Find where the given text appears and provide that cell's center as [X, Y] coordinate. 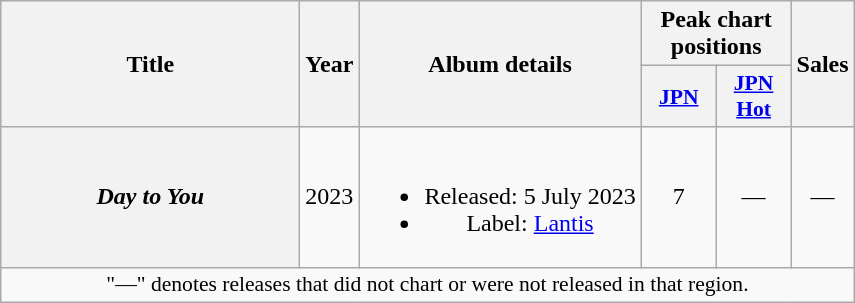
"—" denotes releases that did not chart or were not released in that region. [428, 285]
Day to You [150, 197]
2023 [330, 197]
Sales [822, 64]
Peak chart positions [716, 34]
Year [330, 64]
JPN [678, 96]
7 [678, 197]
Title [150, 64]
JPNHot [754, 96]
Album details [500, 64]
Released: 5 July 2023Label: Lantis [500, 197]
